Capture the cell that displays the provided text and extract its (x, y) central coordinate. 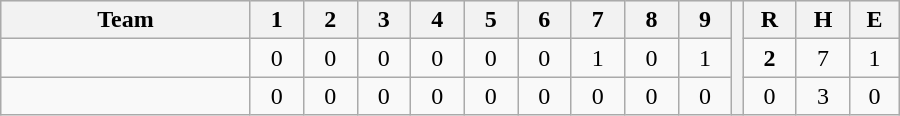
R (770, 20)
6 (545, 20)
Team (126, 20)
5 (491, 20)
H (823, 20)
8 (652, 20)
E (874, 20)
9 (705, 20)
4 (438, 20)
